Find where the given text appears and provide that cell's center as (X, Y) coordinate. 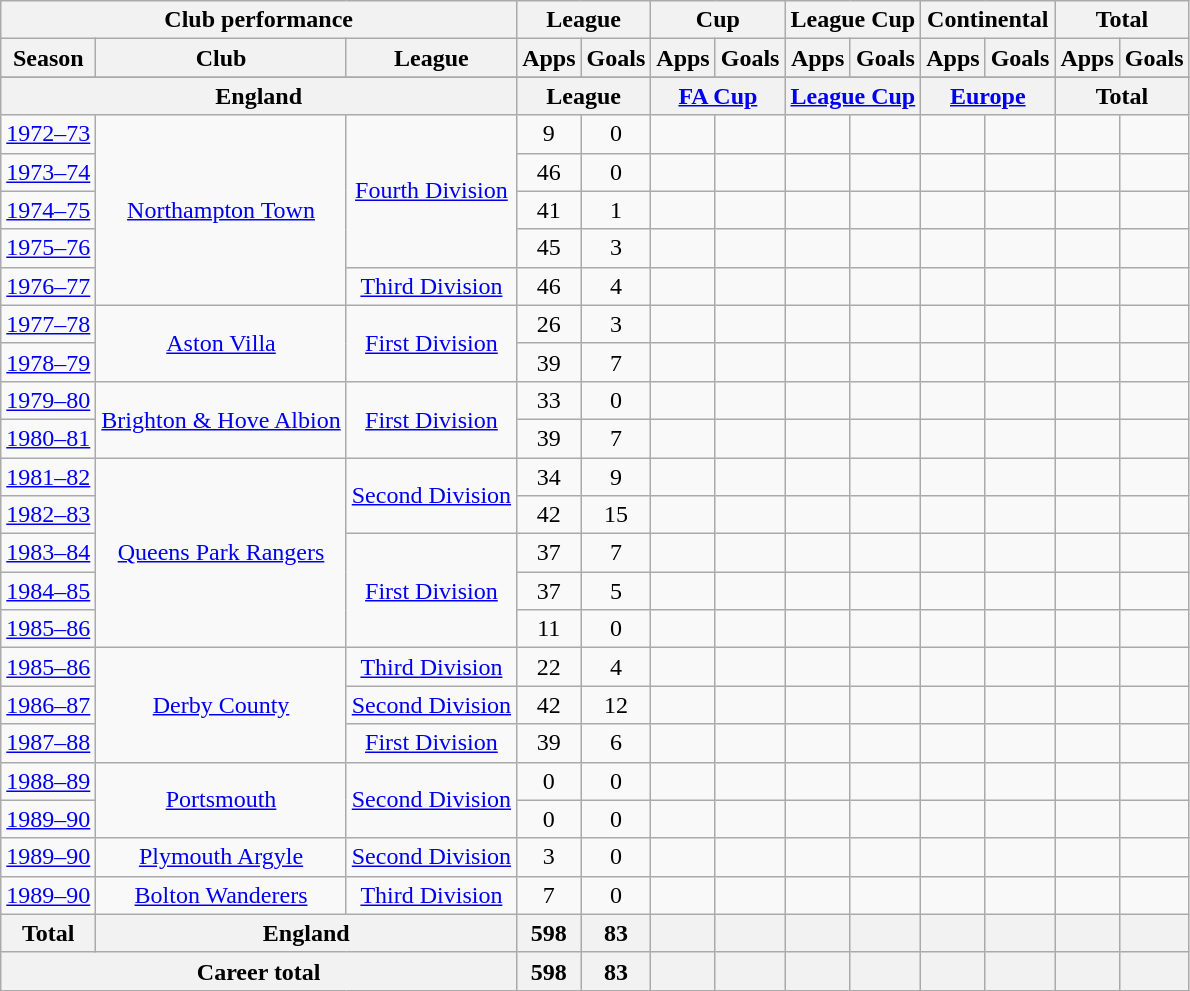
Cup (718, 20)
Portsmouth (221, 800)
Bolton Wanderers (221, 895)
1976–77 (48, 286)
1986–87 (48, 705)
Brighton & Hove Albion (221, 419)
1978–79 (48, 362)
1 (616, 210)
26 (549, 324)
5 (616, 591)
1980–81 (48, 438)
11 (549, 629)
1984–85 (48, 591)
Queens Park Rangers (221, 553)
Career total (259, 971)
34 (549, 477)
Aston Villa (221, 343)
Fourth Division (431, 191)
Club performance (259, 20)
15 (616, 515)
Club (221, 58)
33 (549, 400)
12 (616, 705)
45 (549, 248)
FA Cup (718, 96)
6 (616, 743)
22 (549, 667)
Season (48, 58)
1975–76 (48, 248)
1988–89 (48, 781)
Continental (988, 20)
1983–84 (48, 553)
1982–83 (48, 515)
41 (549, 210)
Derby County (221, 705)
Northampton Town (221, 210)
1972–73 (48, 134)
1973–74 (48, 172)
Europe (988, 96)
1981–82 (48, 477)
1979–80 (48, 400)
Plymouth Argyle (221, 857)
1977–78 (48, 324)
1974–75 (48, 210)
1987–88 (48, 743)
